Determine the (x, y) coordinate at the center of the cell enclosing the given text.  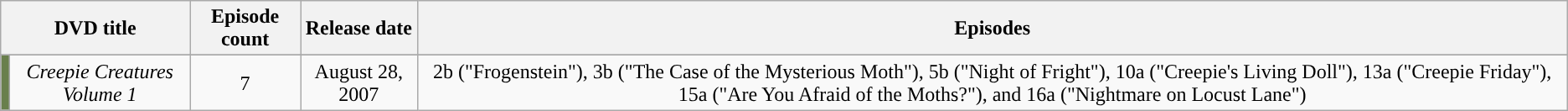
7 (245, 82)
Episodes (992, 29)
August 28, 2007 (359, 82)
Episode count (245, 29)
DVD title (95, 29)
Creepie Creatures Volume 1 (101, 82)
Release date (359, 29)
